Output the (X, Y) coordinate of the center of the cell containing the given text.  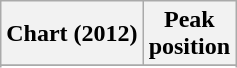
Peak position (189, 34)
Chart (2012) (72, 34)
